Provide the [X, Y] coordinate of the cell's center where the given text is located.  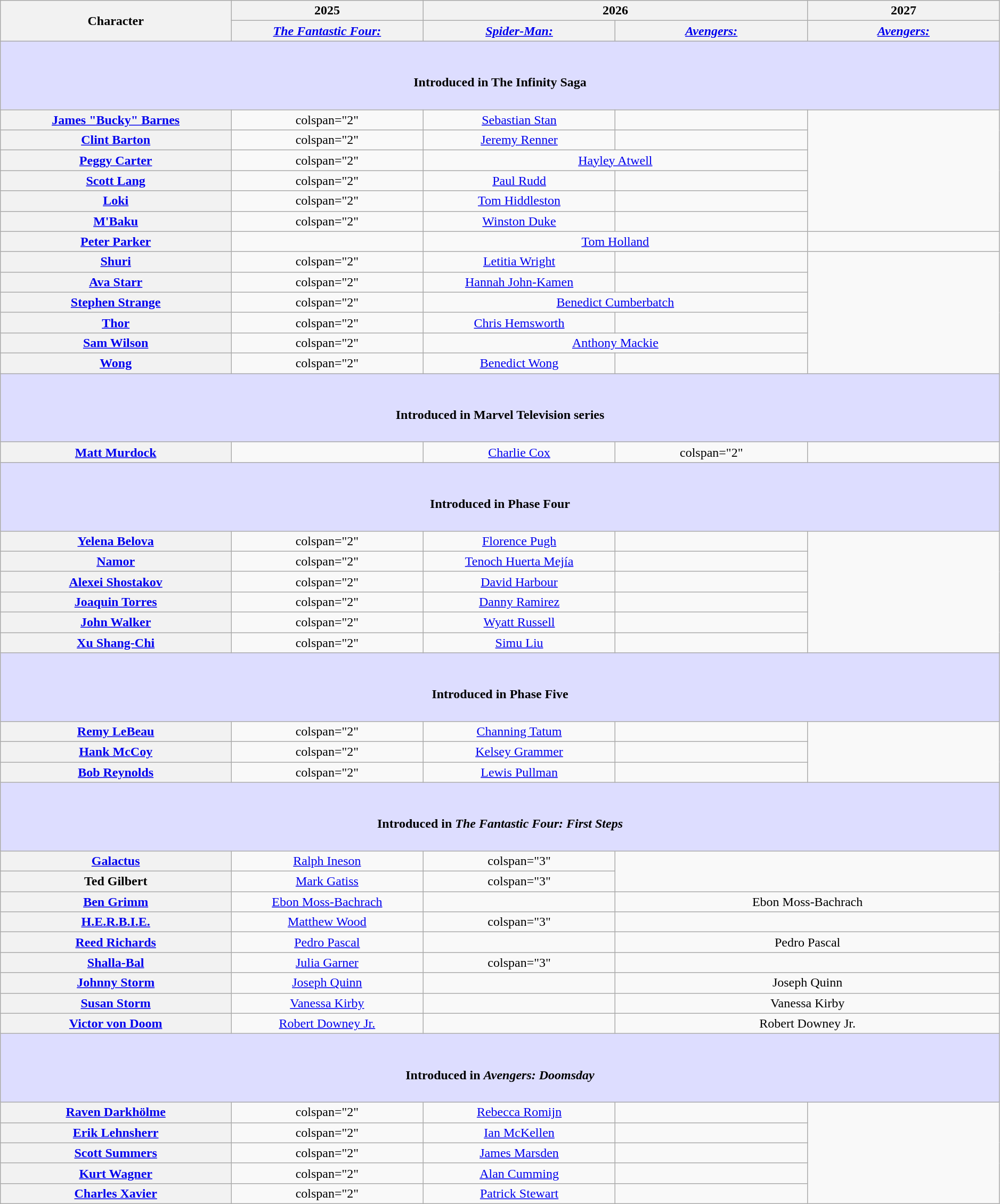
Thor [116, 322]
Matthew Wood [327, 922]
Shuri [116, 262]
Julia Garner [327, 963]
Reed Richards [116, 942]
Yelena Belova [116, 541]
Victor von Doom [116, 1023]
Hannah John-Kamen [519, 282]
Patrick Stewart [519, 1193]
Bob Reynolds [116, 772]
Ben Grimm [116, 902]
Joaquin Torres [116, 602]
Clint Barton [116, 140]
Charlie Cox [519, 452]
Chris Hemsworth [519, 322]
David Harbour [519, 581]
Introduced in The Fantastic Four: First Steps [500, 817]
Xu Shang-Chi [116, 643]
Stephen Strange [116, 302]
Raven Darkhölme [116, 1112]
Shalla-Bal [116, 963]
Scott Lang [116, 181]
The Fantastic Four: [327, 31]
Tenoch Huerta Mejía [519, 561]
Jeremy Renner [519, 140]
Kurt Wagner [116, 1173]
M'Baku [116, 221]
Ralph Ineson [327, 861]
Introduced in Avengers: Doomsday [500, 1068]
Anthony Mackie [615, 343]
Channing Tatum [519, 732]
Remy LeBeau [116, 732]
Introduced in Phase Four [500, 497]
Peter Parker [116, 241]
H.E.R.B.I.E. [116, 922]
Simu Liu [519, 643]
Hank McCoy [116, 752]
Paul Rudd [519, 181]
Alan Cumming [519, 1173]
Susan Storm [116, 1003]
Scott Summers [116, 1153]
John Walker [116, 623]
Letitia Wright [519, 262]
Tom Holland [615, 241]
Erik Lehnsherr [116, 1133]
Ian McKellen [519, 1133]
2026 [615, 11]
Namor [116, 561]
Ted Gilbert [116, 882]
Sebastian Stan [519, 120]
Danny Ramirez [519, 602]
Introduced in The Infinity Saga [500, 76]
Introduced in Marvel Television series [500, 408]
Lewis Pullman [519, 772]
Winston Duke [519, 221]
Loki [116, 201]
Sam Wilson [116, 343]
Rebecca Romijn [519, 1112]
Character [116, 21]
Kelsey Grammer [519, 752]
James Marsden [519, 1153]
Mark Gatiss [327, 882]
Wong [116, 363]
Peggy Carter [116, 160]
James "Bucky" Barnes [116, 120]
2025 [327, 11]
Johnny Storm [116, 983]
Spider-Man: [519, 31]
Galactus [116, 861]
Benedict Wong [519, 363]
Florence Pugh [519, 541]
2027 [904, 11]
Hayley Atwell [615, 160]
Tom Hiddleston [519, 201]
Charles Xavier [116, 1193]
Benedict Cumberbatch [615, 302]
Ava Starr [116, 282]
Alexei Shostakov [116, 581]
Wyatt Russell [519, 623]
Matt Murdock [116, 452]
Introduced in Phase Five [500, 688]
